Return (x, y) of the center of cell containing provided text 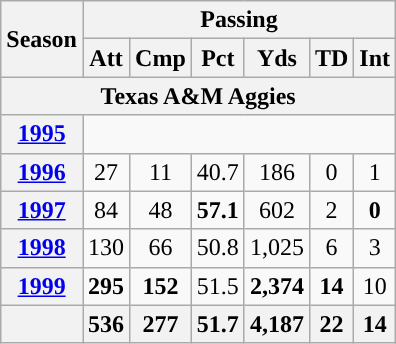
50.8 (218, 248)
84 (106, 210)
66 (161, 248)
Passing (238, 20)
152 (161, 286)
2 (331, 210)
11 (161, 172)
1995 (42, 134)
27 (106, 172)
1 (375, 172)
1998 (42, 248)
Yds (276, 58)
1999 (42, 286)
Texas A&M Aggies (198, 96)
22 (331, 324)
130 (106, 248)
10 (375, 286)
40.7 (218, 172)
295 (106, 286)
602 (276, 210)
3 (375, 248)
2,374 (276, 286)
4,187 (276, 324)
536 (106, 324)
Pct (218, 58)
Att (106, 58)
1997 (42, 210)
Int (375, 58)
TD (331, 58)
1996 (42, 172)
1,025 (276, 248)
186 (276, 172)
51.7 (218, 324)
6 (331, 248)
Season (42, 39)
277 (161, 324)
Cmp (161, 58)
48 (161, 210)
51.5 (218, 286)
57.1 (218, 210)
